Find where the given text appears and provide that cell's center as (x, y) coordinate. 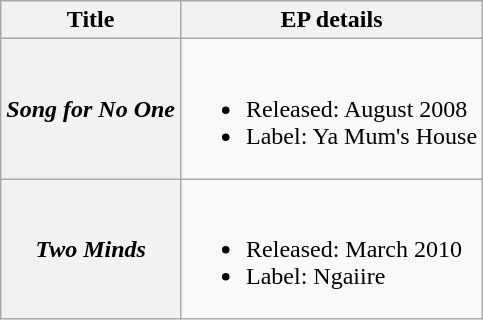
Song for No One (91, 109)
Released: March 2010Label: Ngaiire (332, 249)
Title (91, 20)
Released: August 2008Label: Ya Mum's House (332, 109)
Two Minds (91, 249)
EP details (332, 20)
